Identify which cell holds the provided text, then report its (x, y) central coordinate. 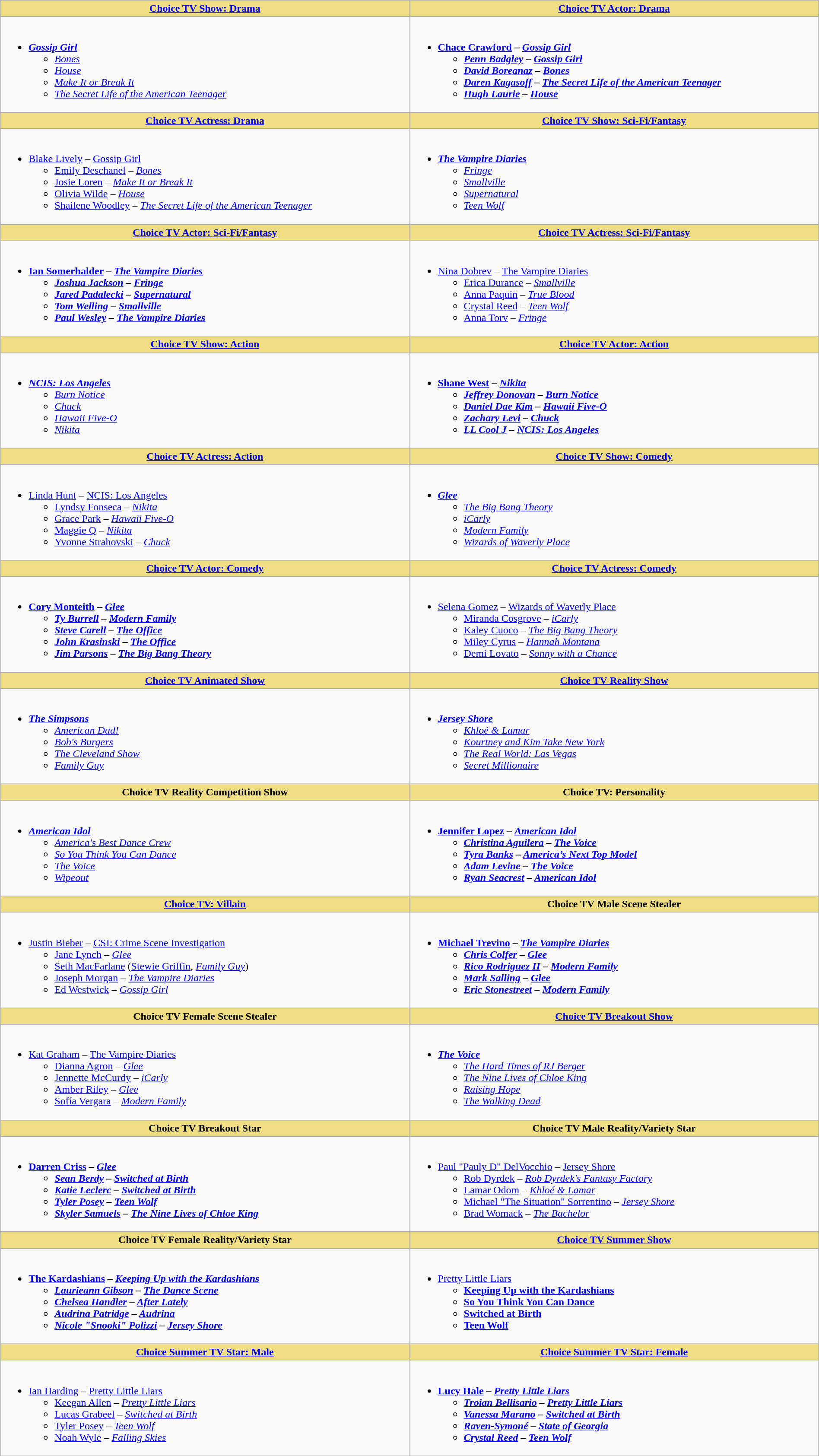
Jersey ShoreKhloé & LamarKourtney and Kim Take New YorkThe Real World: Las VegasSecret Millionaire (614, 736)
NCIS: Los AngelesBurn NoticeChuckHawaii Five-ONikita (205, 400)
Choice TV Reality Show (614, 680)
Ian Harding – Pretty Little LiarsKeegan Allen – Pretty Little LiarsLucas Grabeel – Switched at BirthTyler Posey – Teen WolfNoah Wyle – Falling Skies (205, 1408)
The Vampire DiariesFringeSmallvilleSupernaturalTeen Wolf (614, 176)
The VoiceThe Hard Times of RJ BergerThe Nine Lives of Chloe KingRaising HopeThe Walking Dead (614, 1072)
Choice TV Actress: Action (205, 456)
Choice TV Show: Drama (205, 9)
Choice Summer TV Star: Female (614, 1352)
Michael Trevino – The Vampire DiariesChris Colfer – GleeRico Rodriguez II – Modern FamilyMark Salling – GleeEric Stonestreet – Modern Family (614, 960)
Choice TV Actress: Drama (205, 121)
Shane West – NikitaJeffrey Donovan – Burn NoticeDaniel Dae Kim – Hawaii Five-OZachary Levi – ChuckLL Cool J – NCIS: Los Angeles (614, 400)
Choice TV Male Scene Stealer (614, 904)
The SimpsonsAmerican Dad!Bob's BurgersThe Cleveland ShowFamily Guy (205, 736)
Choice Summer TV Star: Male (205, 1352)
Ian Somerhalder – The Vampire DiariesJoshua Jackson – FringeJared Padalecki – SupernaturalTom Welling – SmallvillePaul Wesley – The Vampire Diaries (205, 289)
Choice TV Show: Action (205, 344)
Choice TV Actor: Action (614, 344)
Choice TV Reality Competition Show (205, 792)
Choice TV Show: Comedy (614, 456)
Choice TV Actress: Comedy (614, 568)
Choice TV Actor: Drama (614, 9)
Choice TV: Personality (614, 792)
Choice TV Animated Show (205, 680)
Choice TV Female Scene Stealer (205, 1016)
Choice TV Summer Show (614, 1240)
Nina Dobrev – The Vampire DiariesErica Durance – SmallvilleAnna Paquin – True BloodCrystal Reed – Teen WolfAnna Torv – Fringe (614, 289)
Jennifer Lopez – American IdolChristina Aguilera – The VoiceTyra Banks – America’s Next Top ModelAdam Levine – The VoiceRyan Seacrest – American Idol (614, 849)
Choice TV Breakout Show (614, 1016)
Choice TV Actress: Sci-Fi/Fantasy (614, 232)
Choice TV Show: Sci-Fi/Fantasy (614, 121)
Choice TV Actor: Comedy (205, 568)
Cory Monteith – GleeTy Burrell – Modern FamilySteve Carell – The OfficeJohn Krasinski – The OfficeJim Parsons – The Big Bang Theory (205, 624)
GleeThe Big Bang TheoryiCarlyModern FamilyWizards of Waverly Place (614, 512)
Choice TV Breakout Star (205, 1128)
Choice TV: Villain (205, 904)
Kat Graham – The Vampire DiariesDianna Agron – GleeJennette McCurdy – iCarlyAmber Riley – GleeSofía Vergara – Modern Family (205, 1072)
American IdolAmerica's Best Dance CrewSo You Think You Can DanceThe VoiceWipeout (205, 849)
Choice TV Actor: Sci-Fi/Fantasy (205, 232)
Gossip GirlBonesHouseMake It or Break ItThe Secret Life of the American Teenager (205, 65)
Choice TV Female Reality/Variety Star (205, 1240)
Pretty Little LiarsKeeping Up with the KardashiansSo You Think You Can DanceSwitched at BirthTeen Wolf (614, 1296)
Choice TV Male Reality/Variety Star (614, 1128)
Linda Hunt – NCIS: Los AngelesLyndsy Fonseca – NikitaGrace Park – Hawaii Five-OMaggie Q – NikitaYvonne Strahovski – Chuck (205, 512)
